Provide the [x, y] coordinate of the cell's center where the given text is located.  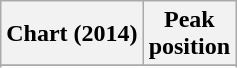
Chart (2014) [72, 34]
Peakposition [189, 34]
